Capture the cell that displays the provided text and extract its [X, Y] central coordinate. 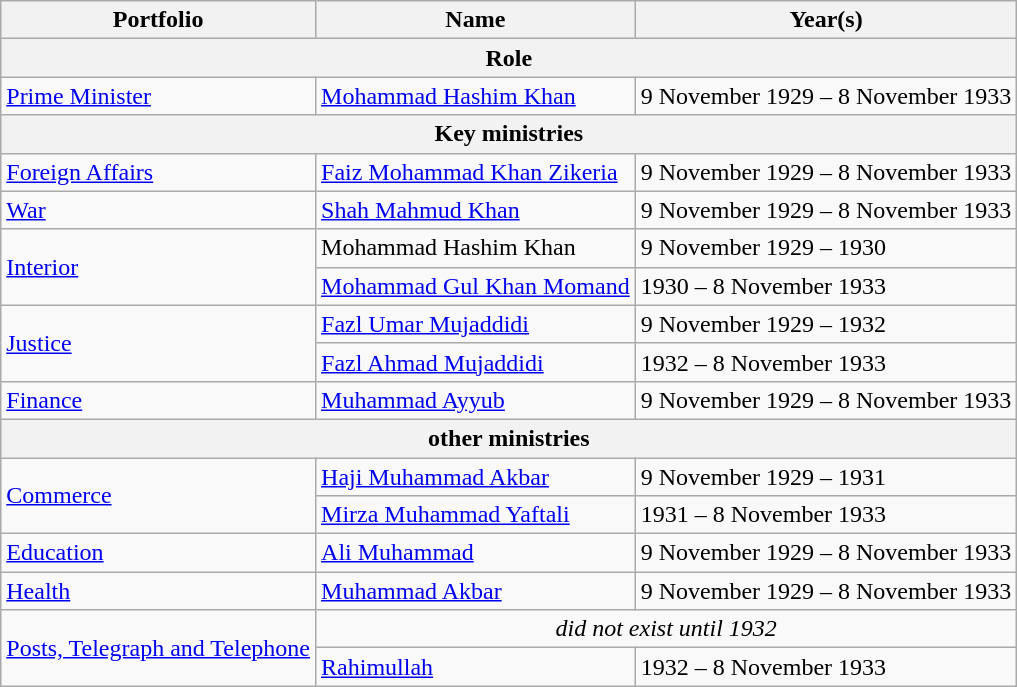
Name [476, 20]
Health [158, 591]
Muhammad Ayyub [476, 400]
Faiz Mohammad Khan Zikeria [476, 172]
1930 – 8 November 1933 [826, 286]
9 November 1929 – 1931 [826, 477]
Portfolio [158, 20]
Muhammad Akbar [476, 591]
Foreign Affairs [158, 172]
Mohammad Gul Khan Momand [476, 286]
Role [509, 58]
Fazl Umar Mujaddidi [476, 324]
Prime Minister [158, 96]
Finance [158, 400]
Interior [158, 267]
Justice [158, 343]
Ali Muhammad [476, 553]
Rahimullah [476, 667]
Education [158, 553]
Shah Mahmud Khan [476, 210]
Fazl Ahmad Mujaddidi [476, 362]
Commerce [158, 496]
Haji Muhammad Akbar [476, 477]
Mirza Muhammad Yaftali [476, 515]
Key ministries [509, 134]
Year(s) [826, 20]
War [158, 210]
9 November 1929 – 1932 [826, 324]
did not exist until 1932 [666, 629]
9 November 1929 – 1930 [826, 248]
other ministries [509, 438]
1931 – 8 November 1933 [826, 515]
Posts, Telegraph and Telephone [158, 648]
